Scan for the cell matching the given text and deliver its [X, Y] coordinate at center. 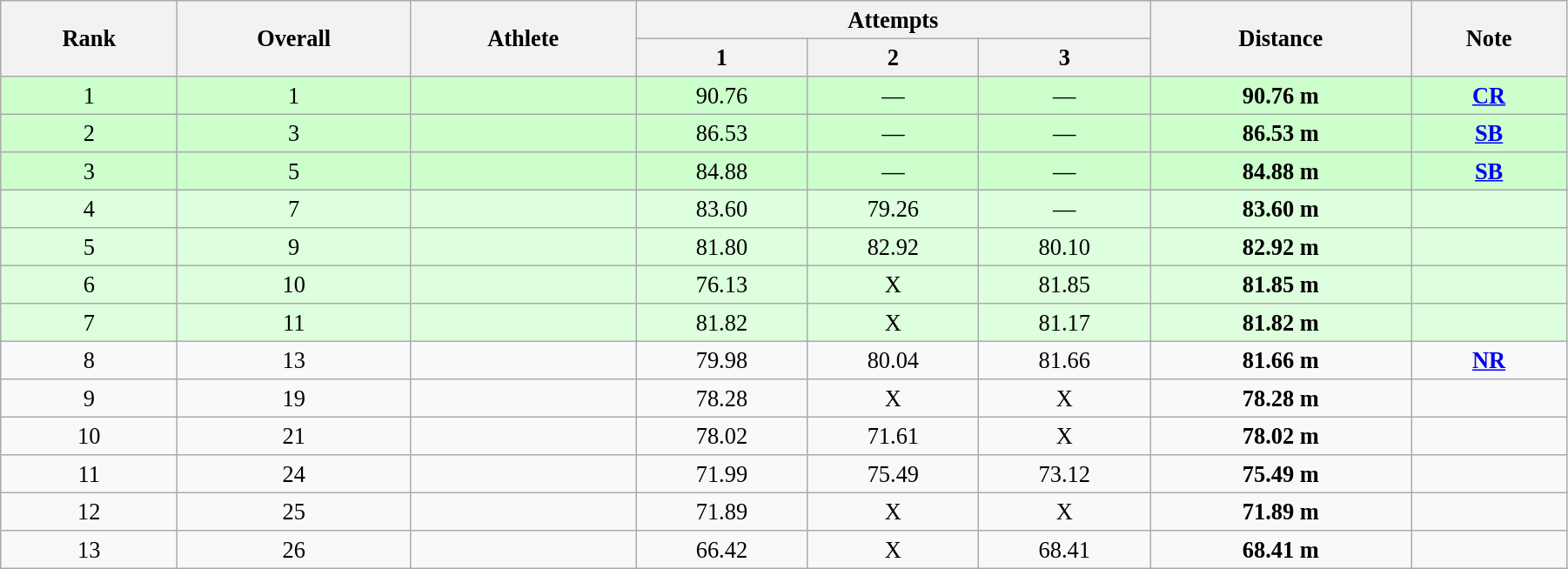
82.92 m [1281, 247]
Overall [294, 38]
81.85 [1065, 284]
84.88 m [1281, 171]
81.80 [722, 247]
86.53 m [1281, 133]
71.89 m [1281, 512]
86.53 [722, 133]
71.89 [722, 512]
81.66 m [1281, 360]
75.49 [893, 474]
90.76 [722, 95]
80.04 [893, 360]
78.02 m [1281, 436]
73.12 [1065, 474]
80.10 [1065, 247]
Rank [89, 38]
84.88 [722, 171]
26 [294, 550]
83.60 m [1281, 209]
81.82 m [1281, 323]
6 [89, 284]
79.26 [893, 209]
75.49 m [1281, 474]
78.02 [722, 436]
4 [89, 209]
12 [89, 512]
19 [294, 398]
CR [1490, 95]
82.92 [893, 247]
71.61 [893, 436]
NR [1490, 360]
Athlete [522, 38]
25 [294, 512]
71.99 [722, 474]
81.82 [722, 323]
76.13 [722, 284]
21 [294, 436]
24 [294, 474]
66.42 [722, 550]
68.41 m [1281, 550]
81.17 [1065, 323]
81.66 [1065, 360]
79.98 [722, 360]
90.76 m [1281, 95]
81.85 m [1281, 284]
Attempts [893, 19]
78.28 [722, 398]
8 [89, 360]
Distance [1281, 38]
83.60 [722, 209]
Note [1490, 38]
68.41 [1065, 550]
78.28 m [1281, 398]
